From the cell containing the given text, extract its center point as (x, y) coordinate. 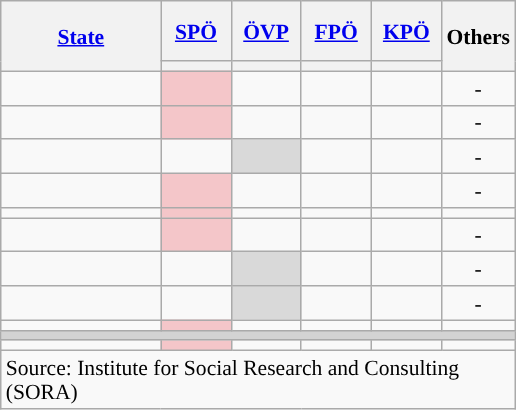
State (81, 36)
SPÖ (196, 31)
ÖVP (266, 31)
KPÖ (406, 31)
Others (478, 36)
Source: Institute for Social Research and Consulting (SORA) (258, 380)
FPÖ (336, 31)
